From the cell containing the given text, extract its center point as (x, y) coordinate. 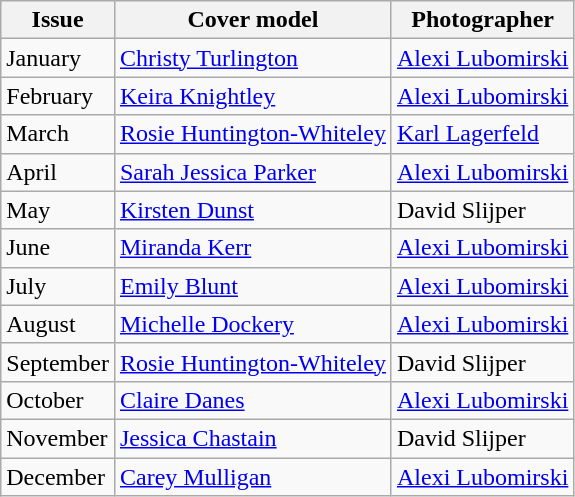
March (58, 134)
October (58, 400)
Karl Lagerfeld (482, 134)
November (58, 438)
Jessica Chastain (252, 438)
Claire Danes (252, 400)
August (58, 324)
July (58, 286)
June (58, 248)
January (58, 58)
Carey Mulligan (252, 477)
Keira Knightley (252, 96)
Miranda Kerr (252, 248)
Issue (58, 20)
May (58, 210)
Christy Turlington (252, 58)
Michelle Dockery (252, 324)
Kirsten Dunst (252, 210)
September (58, 362)
Photographer (482, 20)
Sarah Jessica Parker (252, 172)
December (58, 477)
February (58, 96)
Emily Blunt (252, 286)
April (58, 172)
Cover model (252, 20)
